Return the [X, Y] coordinate for the center point of the cell that contains the specified text.  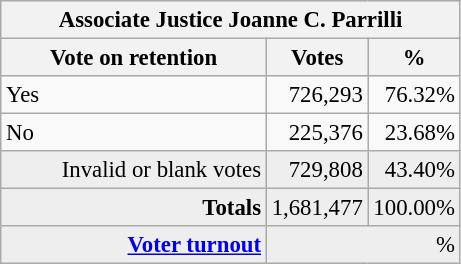
Vote on retention [134, 58]
1,681,477 [317, 208]
Votes [317, 58]
23.68% [414, 133]
729,808 [317, 170]
43.40% [414, 170]
225,376 [317, 133]
No [134, 133]
726,293 [317, 95]
76.32% [414, 95]
Associate Justice Joanne C. Parrilli [231, 20]
100.00% [414, 208]
Totals [134, 208]
Yes [134, 95]
Voter turnout [134, 245]
Invalid or blank votes [134, 170]
